Return (X, Y) of the center of cell containing provided text 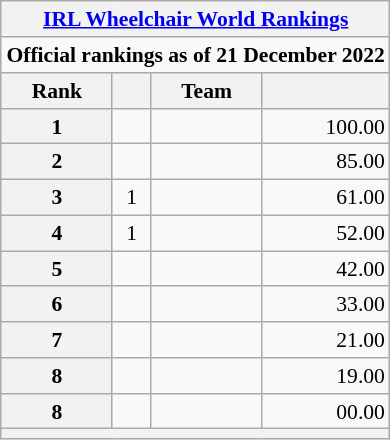
IRL Wheelchair World Rankings (196, 19)
100.00 (326, 126)
3 (56, 197)
2 (56, 162)
00.00 (326, 411)
7 (56, 340)
21.00 (326, 340)
Team (207, 91)
19.00 (326, 376)
6 (56, 304)
85.00 (326, 162)
61.00 (326, 197)
5 (56, 269)
4 (56, 233)
Official rankings as of 21 December 2022 (196, 55)
Rank (56, 91)
42.00 (326, 269)
52.00 (326, 233)
33.00 (326, 304)
